For the text-containing cell, return its midpoint in (x, y) coordinate format. 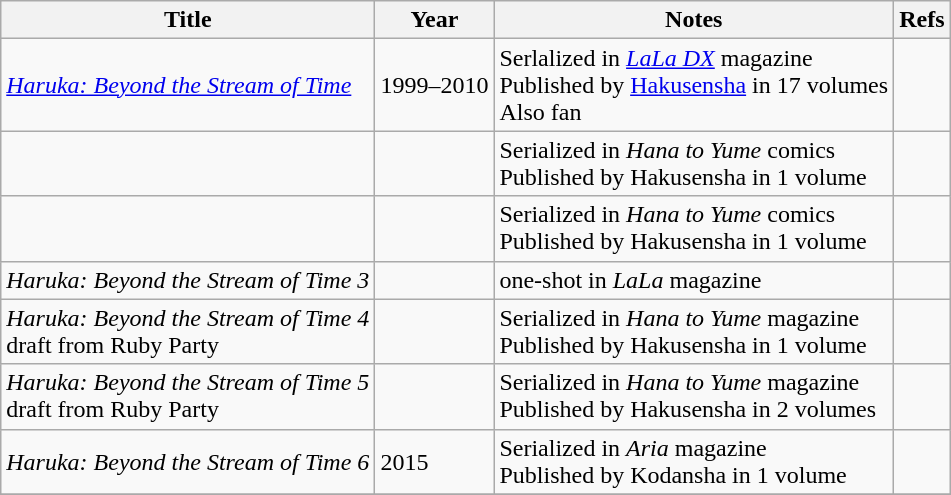
Serlalized in LaLa DX magazinePublished by Hakusensha in 17 volumesAlso fan (694, 85)
1999–2010 (434, 85)
Haruka: Beyond the Stream of Time (188, 85)
Haruka: Beyond the Stream of Time 3 (188, 280)
Haruka: Beyond the Stream of Time 4draft from Ruby Party (188, 332)
Serialized in Hana to Yume magazinePublished by Hakusensha in 2 volumes (694, 396)
Serialized in Aria magazinePublished by Kodansha in 1 volume (694, 462)
one-shot in LaLa magazine (694, 280)
Serialized in Hana to Yume magazinePublished by Hakusensha in 1 volume (694, 332)
Title (188, 20)
Haruka: Beyond the Stream of Time 5draft from Ruby Party (188, 396)
Notes (694, 20)
Year (434, 20)
Haruka: Beyond the Stream of Time 6 (188, 462)
2015 (434, 462)
Refs (922, 20)
